Search for the cell housing the specified text and yield its (x, y) center coordinate. 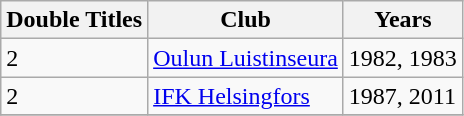
Oulun Luistinseura (246, 58)
Club (246, 20)
IFK Helsingfors (246, 96)
Double Titles (74, 20)
1987, 2011 (402, 96)
1982, 1983 (402, 58)
Years (402, 20)
